Pinpoint the cell where the given text exists, returning its [x, y] midpoint coordinate. 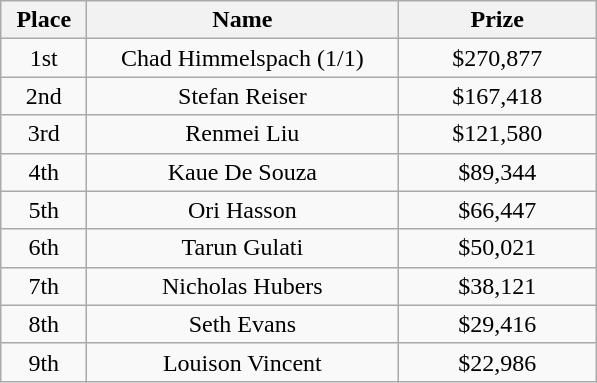
2nd [44, 96]
$50,021 [498, 248]
Place [44, 20]
Stefan Reiser [242, 96]
$167,418 [498, 96]
Chad Himmelspach (1/1) [242, 58]
4th [44, 172]
Prize [498, 20]
7th [44, 286]
Tarun Gulati [242, 248]
Seth Evans [242, 324]
Nicholas Hubers [242, 286]
$121,580 [498, 134]
Kaue De Souza [242, 172]
Name [242, 20]
8th [44, 324]
$29,416 [498, 324]
$22,986 [498, 362]
$38,121 [498, 286]
9th [44, 362]
$270,877 [498, 58]
1st [44, 58]
$66,447 [498, 210]
Louison Vincent [242, 362]
$89,344 [498, 172]
5th [44, 210]
Renmei Liu [242, 134]
6th [44, 248]
3rd [44, 134]
Ori Hasson [242, 210]
